Search for the cell housing the specified text and yield its (x, y) center coordinate. 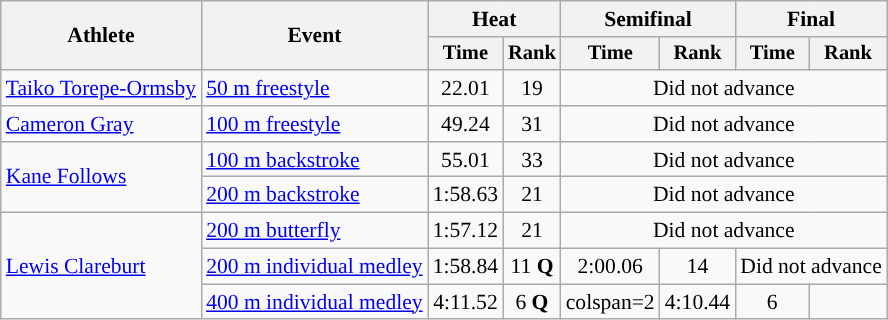
50 m freestyle (314, 88)
colspan=2 (610, 302)
31 (532, 124)
Cameron Gray (101, 124)
Event (314, 36)
33 (532, 160)
100 m freestyle (314, 124)
6 (772, 302)
6 Q (532, 302)
200 m butterfly (314, 231)
1:57.12 (466, 231)
55.01 (466, 160)
Semifinal (648, 19)
49.24 (466, 124)
Kane Follows (101, 178)
22.01 (466, 88)
2:00.06 (610, 267)
Heat (494, 19)
1:58.84 (466, 267)
Lewis Clareburt (101, 266)
1:58.63 (466, 195)
Athlete (101, 36)
200 m individual medley (314, 267)
4:11.52 (466, 302)
14 (698, 267)
100 m backstroke (314, 160)
19 (532, 88)
11 Q (532, 267)
Final (811, 19)
Taiko Torepe-Ormsby (101, 88)
4:10.44 (698, 302)
200 m backstroke (314, 195)
400 m individual medley (314, 302)
